Identify which cell holds the provided text, then report its [x, y] central coordinate. 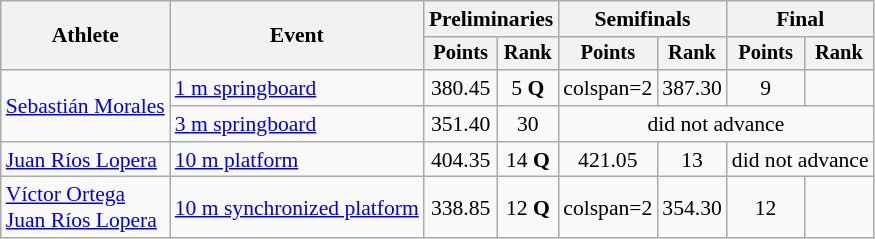
12 Q [528, 208]
351.40 [461, 124]
14 Q [528, 160]
10 m synchronized platform [297, 208]
Athlete [86, 36]
10 m platform [297, 160]
Preliminaries [491, 19]
13 [692, 160]
12 [766, 208]
Event [297, 36]
Semifinals [642, 19]
Víctor OrtegaJuan Ríos Lopera [86, 208]
Juan Ríos Lopera [86, 160]
1 m springboard [297, 88]
354.30 [692, 208]
5 Q [528, 88]
338.85 [461, 208]
9 [766, 88]
3 m springboard [297, 124]
404.35 [461, 160]
Final [800, 19]
380.45 [461, 88]
Sebastián Morales [86, 106]
421.05 [608, 160]
387.30 [692, 88]
30 [528, 124]
